For the text-containing cell, return its midpoint in (x, y) coordinate format. 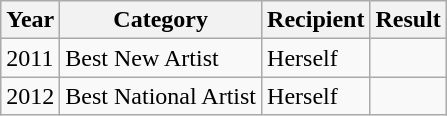
2012 (30, 96)
Best National Artist (161, 96)
Year (30, 20)
Recipient (316, 20)
Best New Artist (161, 58)
2011 (30, 58)
Category (161, 20)
Result (408, 20)
